From the cell containing the given text, extract its center point as (X, Y) coordinate. 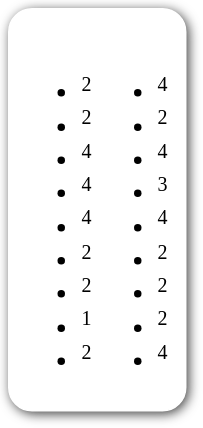
224442212 (56, 210)
424342224 (132, 210)
